Output the [X, Y] coordinate of the center of the cell containing the given text.  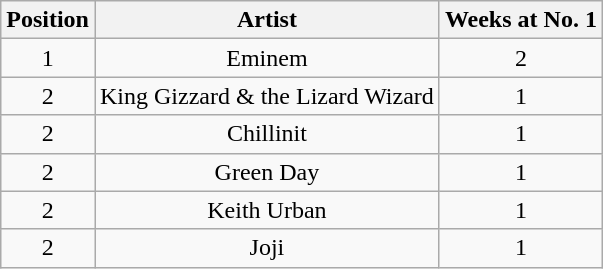
Joji [266, 248]
Position [48, 20]
Eminem [266, 58]
Green Day [266, 172]
Weeks at No. 1 [520, 20]
King Gizzard & the Lizard Wizard [266, 96]
Chillinit [266, 134]
Artist [266, 20]
Keith Urban [266, 210]
